Identify which cell holds the provided text, then report its [X, Y] central coordinate. 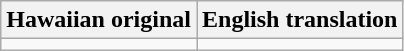
Hawaiian original [99, 20]
English translation [299, 20]
